For the text-containing cell, return its midpoint in [x, y] coordinate format. 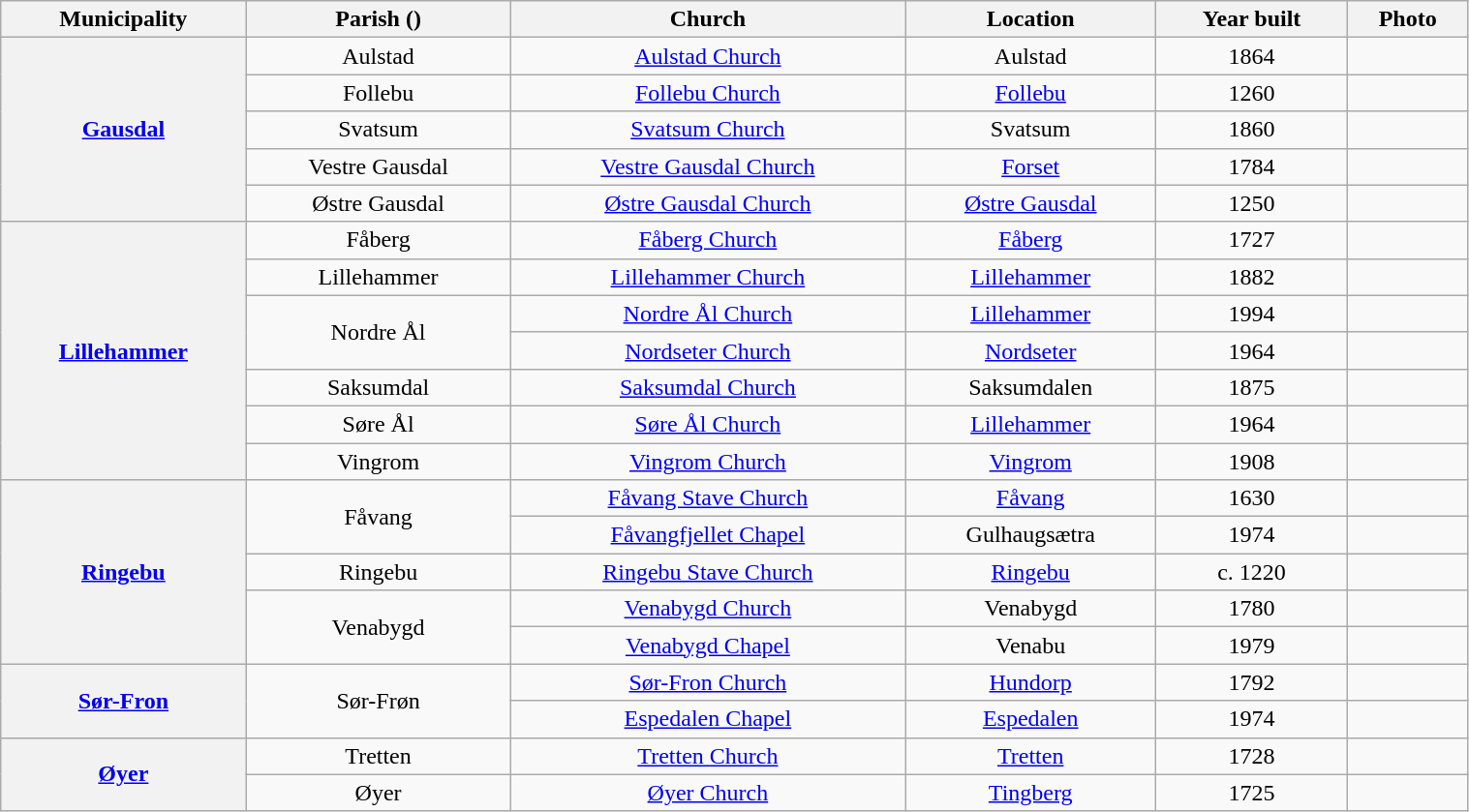
Søre Ål [378, 424]
Sør-Fron Church [708, 682]
Sør-Frøn [378, 701]
Sør-Fron [124, 701]
Saksumdalen [1030, 387]
Venabu [1030, 646]
1780 [1252, 609]
Vestre Gausdal [378, 166]
Location [1030, 19]
1882 [1252, 277]
Church [708, 19]
1727 [1252, 240]
1860 [1252, 130]
Fåvang Stave Church [708, 498]
1875 [1252, 387]
Venabygd Chapel [708, 646]
Søre Ål Church [708, 424]
Nordseter Church [708, 350]
1908 [1252, 462]
1725 [1252, 793]
Tingberg [1030, 793]
Østre Gausdal Church [708, 203]
Svatsum Church [708, 130]
Øyer Church [708, 793]
Nordre Ål Church [708, 314]
Espedalen [1030, 719]
Vestre Gausdal Church [708, 166]
1630 [1252, 498]
1792 [1252, 682]
Nordseter [1030, 350]
Tretten Church [708, 756]
1979 [1252, 646]
Saksumdal Church [708, 387]
Espedalen Chapel [708, 719]
Hundorp [1030, 682]
Parish () [378, 19]
Gulhaugsætra [1030, 535]
Ringebu Stave Church [708, 572]
1784 [1252, 166]
Fåvangfjellet Chapel [708, 535]
Aulstad Church [708, 56]
Saksumdal [378, 387]
1864 [1252, 56]
Vingrom Church [708, 462]
c. 1220 [1252, 572]
1994 [1252, 314]
Year built [1252, 19]
Fåberg Church [708, 240]
Follebu Church [708, 93]
Lillehammer Church [708, 277]
Forset [1030, 166]
Photo [1408, 19]
Nordre Ål [378, 332]
1250 [1252, 203]
Gausdal [124, 130]
1728 [1252, 756]
1260 [1252, 93]
Municipality [124, 19]
Venabygd Church [708, 609]
